Return the (X, Y) coordinate for the center point of the cell that contains the specified text.  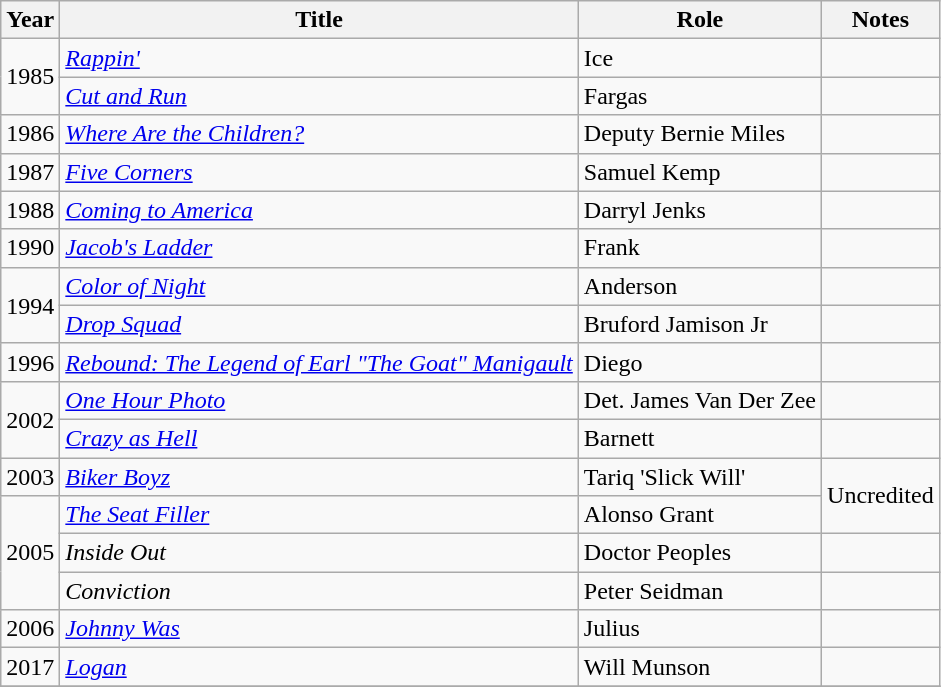
2005 (30, 553)
Doctor Peoples (700, 553)
Barnett (700, 438)
Diego (700, 362)
Notes (881, 20)
Where Are the Children? (320, 134)
Peter Seidman (700, 591)
2017 (30, 667)
Fargas (700, 96)
Conviction (320, 591)
1994 (30, 305)
Role (700, 20)
Cut and Run (320, 96)
The Seat Filler (320, 515)
Uncredited (881, 496)
Coming to America (320, 210)
Alonso Grant (700, 515)
2003 (30, 477)
2002 (30, 419)
Rebound: The Legend of Earl "The Goat" Manigault (320, 362)
Color of Night (320, 286)
1988 (30, 210)
Julius (700, 629)
1990 (30, 248)
Five Corners (320, 172)
Will Munson (700, 667)
Ice (700, 58)
Logan (320, 667)
Deputy Bernie Miles (700, 134)
Year (30, 20)
1996 (30, 362)
Inside Out (320, 553)
Darryl Jenks (700, 210)
Title (320, 20)
Tariq 'Slick Will' (700, 477)
Det. James Van Der Zee (700, 400)
1986 (30, 134)
Anderson (700, 286)
Bruford Jamison Jr (700, 324)
Johnny Was (320, 629)
Rappin' (320, 58)
Crazy as Hell (320, 438)
Jacob's Ladder (320, 248)
1985 (30, 77)
1987 (30, 172)
Samuel Kemp (700, 172)
Frank (700, 248)
Biker Boyz (320, 477)
One Hour Photo (320, 400)
2006 (30, 629)
Drop Squad (320, 324)
